Search for the cell housing the specified text and yield its [X, Y] center coordinate. 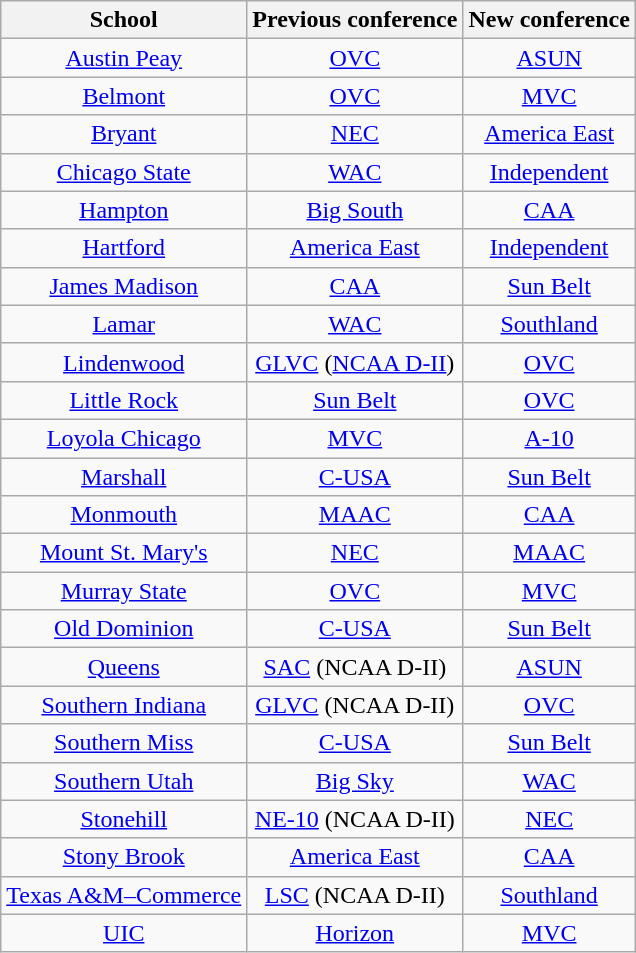
SAC (NCAA D-II) [355, 667]
Texas A&M–Commerce [124, 895]
Lindenwood [124, 362]
A-10 [550, 438]
Loyola Chicago [124, 438]
Queens [124, 667]
Little Rock [124, 400]
Belmont [124, 96]
Hartford [124, 248]
LSC (NCAA D-II) [355, 895]
Monmouth [124, 515]
New conference [550, 20]
Southern Indiana [124, 705]
Marshall [124, 477]
Big Sky [355, 781]
Austin Peay [124, 58]
Southern Miss [124, 743]
James Madison [124, 286]
NE-10 (NCAA D-II) [355, 819]
Bryant [124, 134]
Stony Brook [124, 857]
Lamar [124, 324]
Previous conference [355, 20]
Chicago State [124, 172]
Murray State [124, 591]
UIC [124, 933]
Old Dominion [124, 629]
Southern Utah [124, 781]
Stonehill [124, 819]
Hampton [124, 210]
School [124, 20]
Big South [355, 210]
Horizon [355, 933]
Mount St. Mary's [124, 553]
